Search for the cell housing the specified text and yield its (x, y) center coordinate. 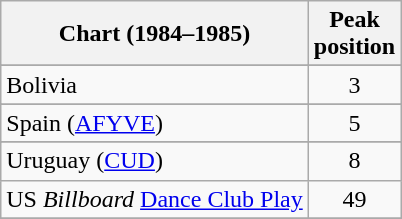
Spain (AFYVE) (155, 123)
5 (354, 123)
Peakposition (354, 34)
3 (354, 85)
US Billboard Dance Club Play (155, 199)
49 (354, 199)
Uruguay (CUD) (155, 161)
8 (354, 161)
Bolivia (155, 85)
Chart (1984–1985) (155, 34)
